Search for the cell housing the specified text and yield its [X, Y] center coordinate. 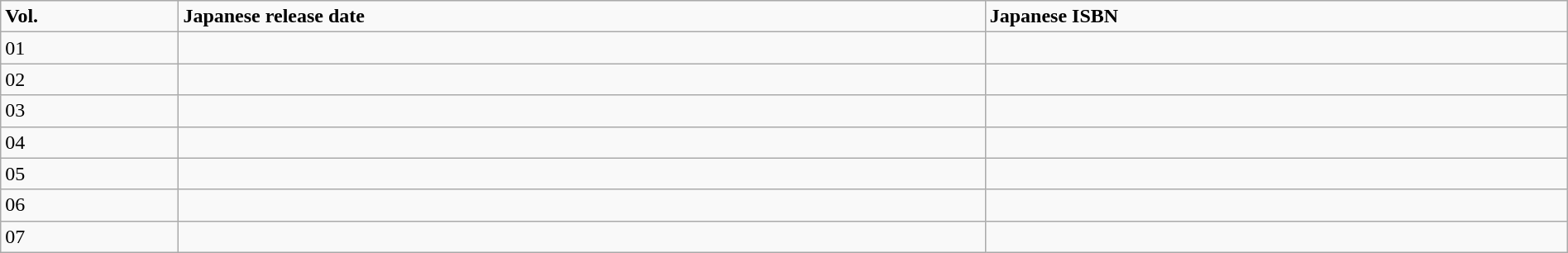
03 [89, 111]
04 [89, 142]
Japanese release date [582, 17]
Japanese ISBN [1276, 17]
02 [89, 79]
01 [89, 48]
Vol. [89, 17]
06 [89, 205]
07 [89, 236]
05 [89, 174]
